Identify which cell holds the provided text, then report its (x, y) central coordinate. 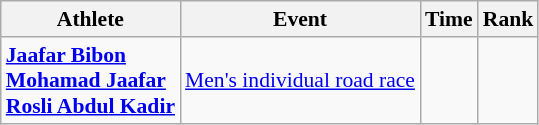
Men's individual road race (300, 80)
Time (449, 19)
Athlete (90, 19)
Rank (508, 19)
Jaafar BibonMohamad JaafarRosli Abdul Kadir (90, 80)
Event (300, 19)
